Provide the [X, Y] coordinate of the cell's center where the given text is located.  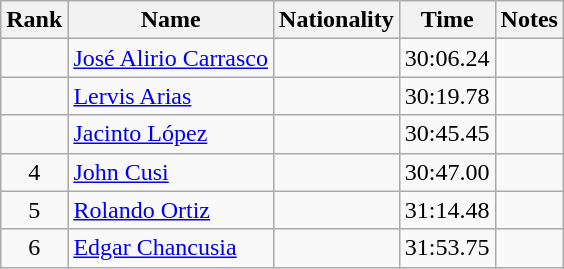
4 [34, 172]
30:06.24 [447, 58]
Jacinto López [171, 134]
John Cusi [171, 172]
Rolando Ortiz [171, 210]
José Alirio Carrasco [171, 58]
5 [34, 210]
Name [171, 20]
Lervis Arias [171, 96]
30:19.78 [447, 96]
Notes [529, 20]
30:45.45 [447, 134]
Time [447, 20]
Edgar Chancusia [171, 248]
Nationality [337, 20]
Rank [34, 20]
31:53.75 [447, 248]
6 [34, 248]
31:14.48 [447, 210]
30:47.00 [447, 172]
